Return the (X, Y) coordinate for the center point of the cell that contains the specified text.  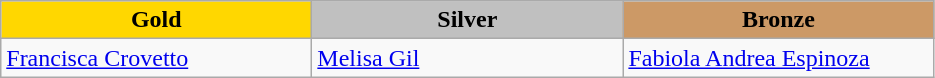
Gold (156, 20)
Melisa Gil (468, 58)
Fabiola Andrea Espinoza (778, 58)
Bronze (778, 20)
Francisca Crovetto (156, 58)
Silver (468, 20)
